Extract the (x, y) coordinate from the center of the cell holding the provided text.  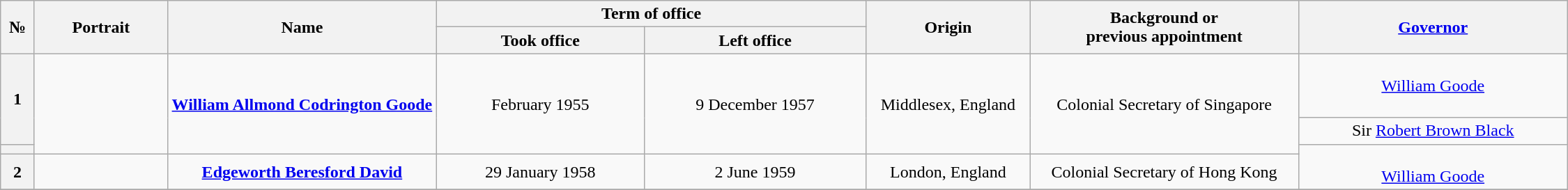
Took office (540, 40)
29 January 1958 (540, 172)
Colonial Secretary of Hong Kong (1164, 172)
Edgeworth Beresford David (302, 172)
№ (18, 27)
2 June 1959 (755, 172)
Origin (948, 27)
Governor (1433, 27)
Portrait (100, 27)
1 (18, 99)
William Allmond Codrington Goode (302, 104)
Left office (755, 40)
Name (302, 27)
February 1955 (540, 104)
9 December 1957 (755, 104)
Colonial Secretary of Singapore (1164, 104)
Sir Robert Brown Black (1433, 131)
Term of office (651, 14)
Background orprevious appointment (1164, 27)
Middlesex, England (948, 104)
London, England (948, 172)
2 (18, 172)
